Capture the cell that displays the provided text and extract its (x, y) central coordinate. 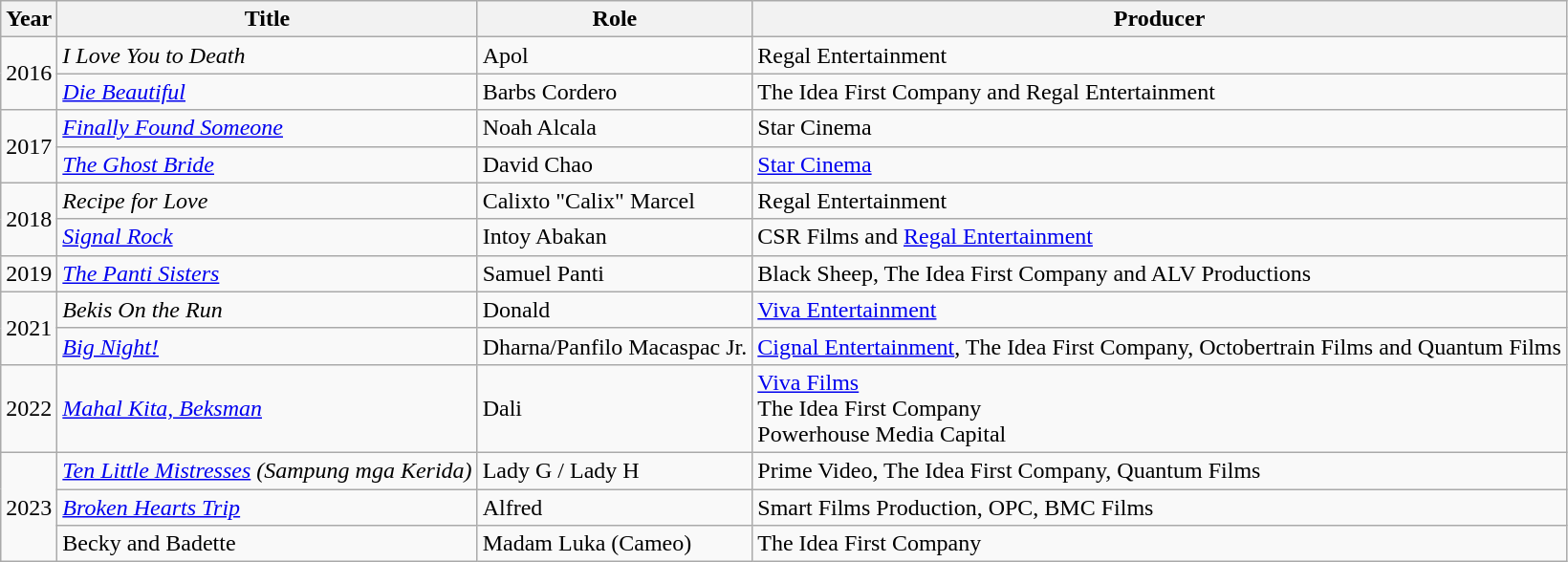
Noah Alcala (615, 128)
2017 (29, 146)
Role (615, 19)
The Ghost Bride (268, 164)
Viva Films The Idea First Company Powerhouse Media Capital (1160, 408)
Ten Little Mistresses (Sampung mga Kerida) (268, 470)
Recipe for Love (268, 201)
Year (29, 19)
Becky and Badette (268, 544)
Bekis On the Run (268, 310)
David Chao (615, 164)
Dharna/Panfilo Macaspac Jr. (615, 346)
The Idea First Company and Regal Entertainment (1160, 92)
Broken Hearts Trip (268, 508)
CSR Films and Regal Entertainment (1160, 237)
Signal Rock (268, 237)
2016 (29, 74)
Big Night! (268, 346)
Alfred (615, 508)
Finally Found Someone (268, 128)
2019 (29, 273)
Lady G / Lady H (615, 470)
2023 (29, 507)
I Love You to Death (268, 55)
The Idea First Company (1160, 544)
Viva Entertainment (1160, 310)
Prime Video, The Idea First Company, Quantum Films (1160, 470)
Barbs Cordero (615, 92)
Intoy Abakan (615, 237)
The Panti Sisters (268, 273)
Die Beautiful (268, 92)
Smart Films Production, OPC, BMC Films (1160, 508)
Title (268, 19)
Samuel Panti (615, 273)
Black Sheep, The Idea First Company and ALV Productions (1160, 273)
Apol (615, 55)
2022 (29, 408)
Calixto "Calix" Marcel (615, 201)
2021 (29, 328)
Cignal Entertainment, The Idea First Company, Octobertrain Films and Quantum Films (1160, 346)
Madam Luka (Cameo) (615, 544)
Donald (615, 310)
Producer (1160, 19)
Mahal Kita, Beksman (268, 408)
2018 (29, 219)
Dali (615, 408)
